Detect which cell encompasses the target text, then output its [X, Y] center coordinate. 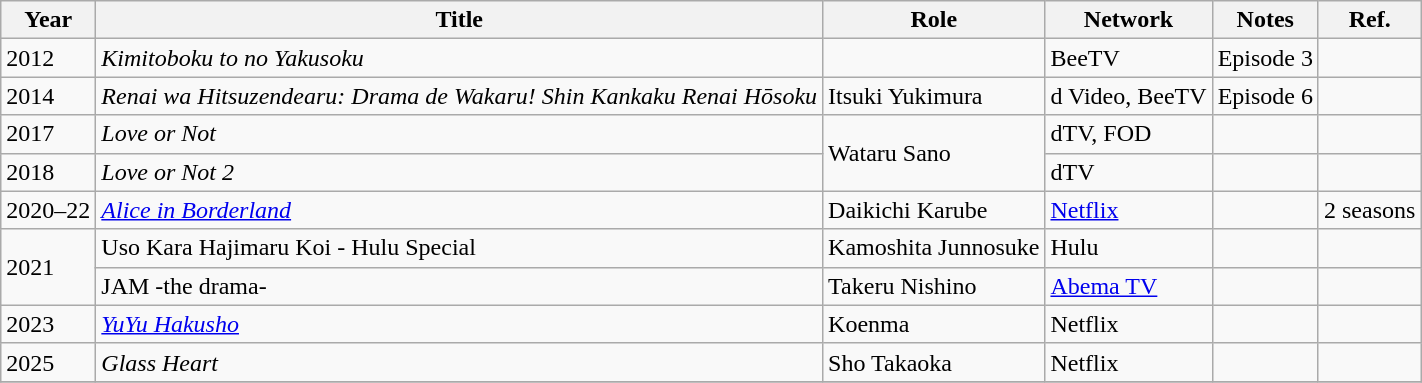
Role [934, 20]
Episode 6 [1265, 96]
Title [460, 20]
2018 [48, 172]
BeeTV [1128, 58]
Network [1128, 20]
Alice in Borderland [460, 210]
2023 [48, 324]
Notes [1265, 20]
d Video, BeeTV [1128, 96]
Wataru Sano [934, 153]
Itsuki Yukimura [934, 96]
Takeru Nishino [934, 286]
Kimitoboku to no Yakusoku [460, 58]
2017 [48, 134]
2014 [48, 96]
JAM -the drama- [460, 286]
Glass Heart [460, 362]
Kamoshita Junnosuke [934, 248]
2012 [48, 58]
dTV [1128, 172]
2020–22 [48, 210]
YuYu Hakusho [460, 324]
Sho Takaoka [934, 362]
2 seasons [1369, 210]
Renai wa Hitsuzendearu: Drama de Wakaru! Shin Kankaku Renai Hōsoku [460, 96]
Hulu [1128, 248]
2021 [48, 267]
Abema TV [1128, 286]
Uso Kara Hajimaru Koi - Hulu Special [460, 248]
Daikichi Karube [934, 210]
Ref. [1369, 20]
Love or Not [460, 134]
Year [48, 20]
2025 [48, 362]
Episode 3 [1265, 58]
Koenma [934, 324]
dTV, FOD [1128, 134]
Love or Not 2 [460, 172]
